Determine the [x, y] coordinate at the center of the cell enclosing the given text.  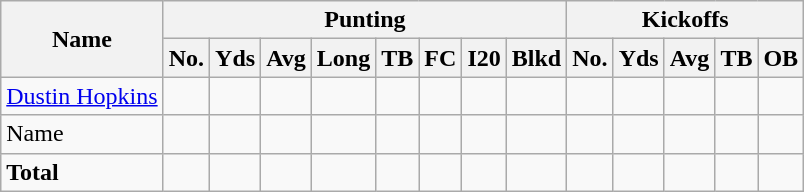
Long [343, 58]
Kickoffs [686, 20]
Dustin Hopkins [82, 96]
Punting [365, 20]
FC [440, 58]
I20 [484, 58]
OB [781, 58]
Blkd [536, 58]
Total [82, 172]
